For the text-containing cell, return its midpoint in [x, y] coordinate format. 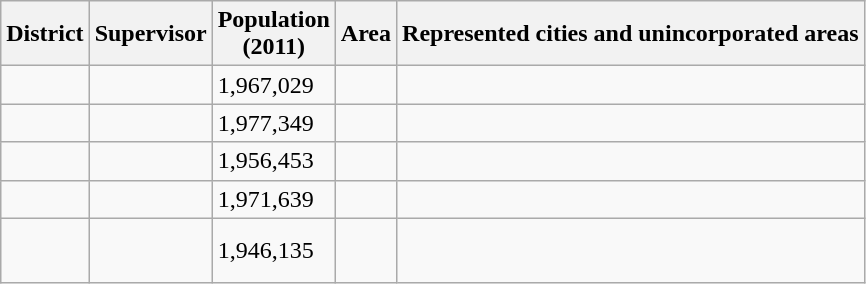
Represented cities and unincorporated areas [630, 34]
District [45, 34]
1,956,453 [274, 161]
Supervisor [150, 34]
1,977,349 [274, 123]
1,971,639 [274, 199]
Population (2011) [274, 34]
Area [366, 34]
1,946,135 [274, 250]
1,967,029 [274, 85]
